Determine the (X, Y) coordinate at the center of the cell enclosing the given text.  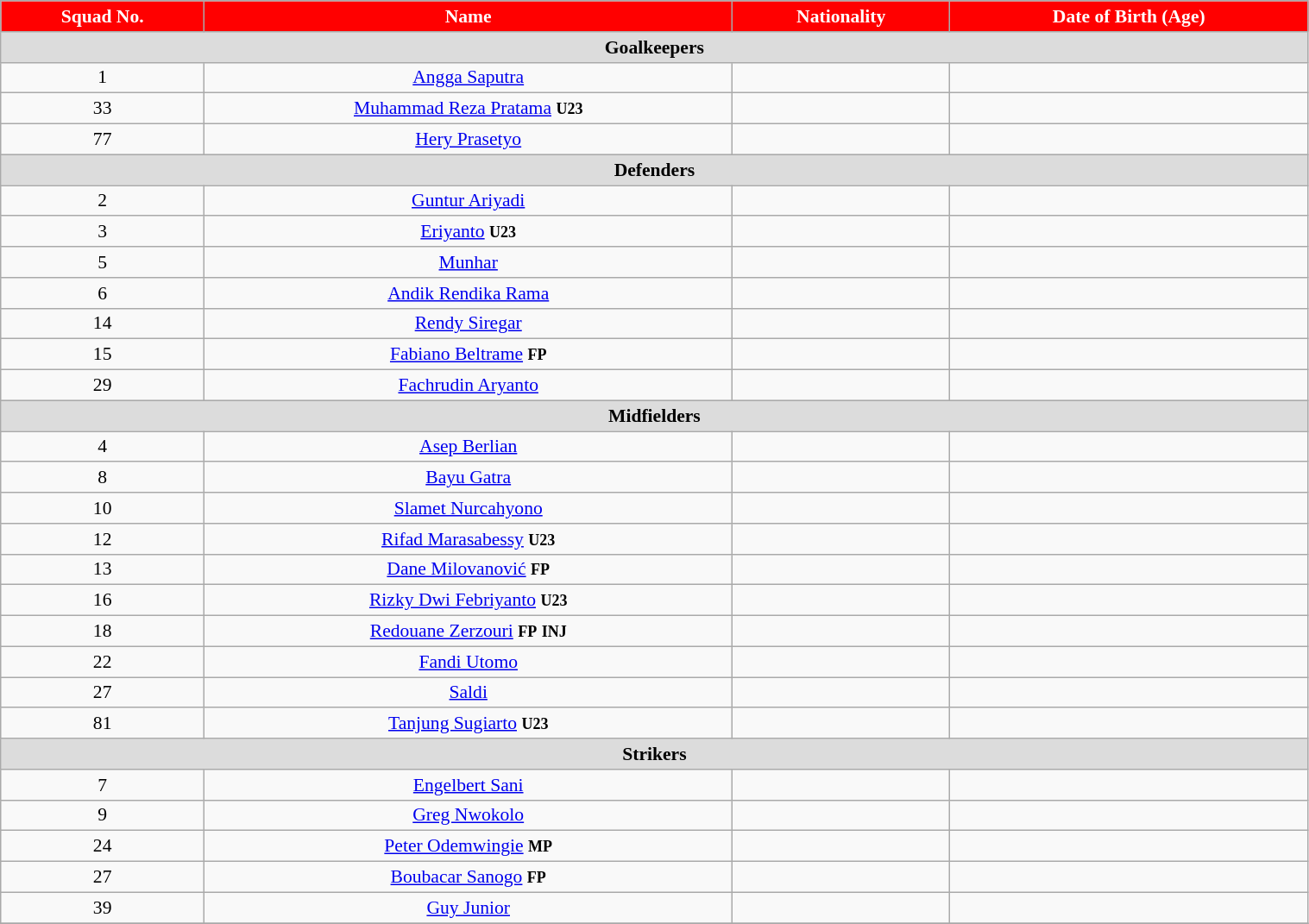
15 (103, 355)
Midfielders (654, 416)
3 (103, 232)
1 (103, 78)
Angga Saputra (469, 78)
Rendy Siregar (469, 324)
Asep Berlian (469, 447)
Date of Birth (Age) (1130, 16)
Guntur Ariyadi (469, 201)
Muhammad Reza Pratama U23 (469, 109)
24 (103, 846)
Bayu Gatra (469, 478)
22 (103, 662)
Eriyanto U23 (469, 232)
13 (103, 569)
Andik Rendika Rama (469, 293)
Redouane Zerzouri FP INJ (469, 632)
Fachrudin Aryanto (469, 386)
Squad No. (103, 16)
Hery Prasetyo (469, 140)
39 (103, 908)
Defenders (654, 170)
Rifad Marasabessy U23 (469, 539)
7 (103, 785)
Saldi (469, 693)
Peter Odemwingie MP (469, 846)
Strikers (654, 754)
Goalkeepers (654, 47)
10 (103, 508)
Name (469, 16)
Munhar (469, 262)
18 (103, 632)
81 (103, 724)
Rizky Dwi Febriyanto U23 (469, 600)
Dane Milovanović FP (469, 569)
8 (103, 478)
6 (103, 293)
9 (103, 815)
16 (103, 600)
4 (103, 447)
Boubacar Sanogo FP (469, 877)
Nationality (841, 16)
Fabiano Beltrame FP (469, 355)
2 (103, 201)
Fandi Utomo (469, 662)
77 (103, 140)
Slamet Nurcahyono (469, 508)
29 (103, 386)
Tanjung Sugiarto U23 (469, 724)
Guy Junior (469, 908)
12 (103, 539)
5 (103, 262)
Greg Nwokolo (469, 815)
33 (103, 109)
14 (103, 324)
Engelbert Sani (469, 785)
